From the cell containing the given text, extract its center point as [X, Y] coordinate. 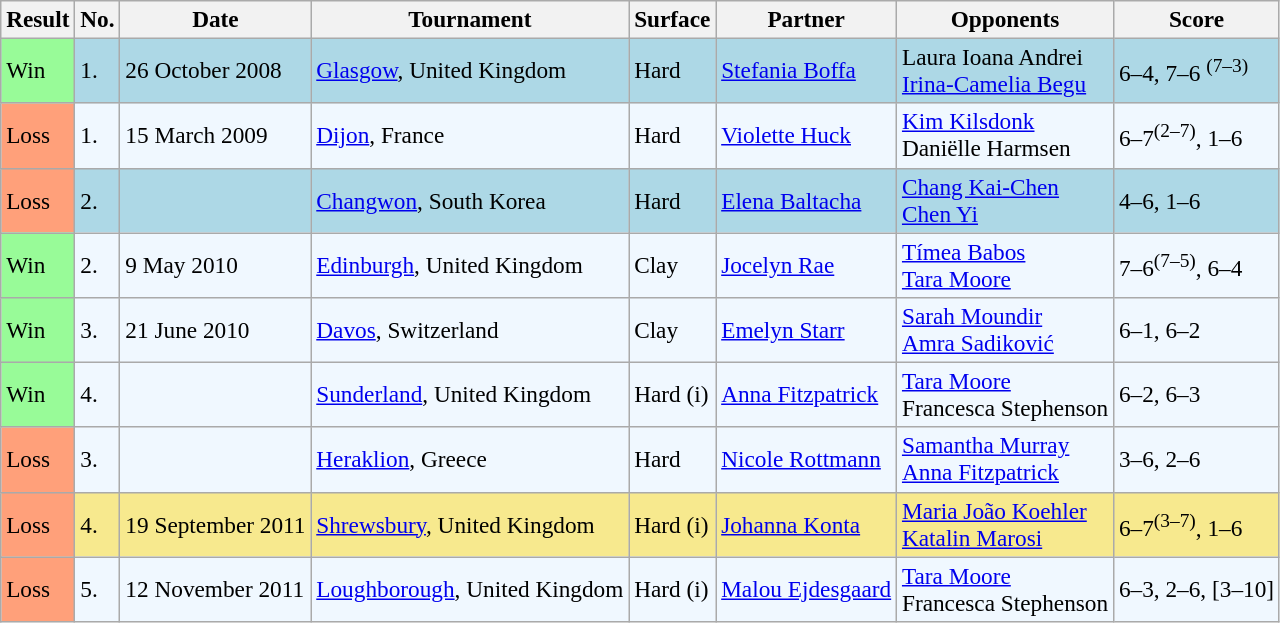
6–2, 6–3 [1197, 394]
Elena Baltacha [806, 200]
Score [1197, 19]
Nicole Rottmann [806, 460]
Stefania Boffa [806, 70]
6–4, 7–6 (7–3) [1197, 70]
Anna Fitzpatrick [806, 394]
Maria João Koehler Katalin Marosi [1006, 524]
Edinburgh, United Kingdom [470, 264]
Changwon, South Korea [470, 200]
Sunderland, United Kingdom [470, 394]
Date [216, 19]
Chang Kai-Chen Chen Yi [1006, 200]
Malou Ejdesgaard [806, 588]
Violette Huck [806, 136]
Surface [672, 19]
Sarah Moundir Amra Sadiković [1006, 330]
Shrewsbury, United Kingdom [470, 524]
Partner [806, 19]
6–7(3–7), 1–6 [1197, 524]
Jocelyn Rae [806, 264]
21 June 2010 [216, 330]
Loughborough, United Kingdom [470, 588]
Opponents [1006, 19]
Davos, Switzerland [470, 330]
7–6(7–5), 6–4 [1197, 264]
Laura Ioana Andrei Irina-Camelia Begu [1006, 70]
Johanna Konta [806, 524]
Glasgow, United Kingdom [470, 70]
Tournament [470, 19]
6–1, 6–2 [1197, 330]
6–3, 2–6, [3–10] [1197, 588]
Emelyn Starr [806, 330]
3–6, 2–6 [1197, 460]
9 May 2010 [216, 264]
19 September 2011 [216, 524]
6–7(2–7), 1–6 [1197, 136]
26 October 2008 [216, 70]
No. [98, 19]
Samantha Murray Anna Fitzpatrick [1006, 460]
12 November 2011 [216, 588]
Dijon, France [470, 136]
15 March 2009 [216, 136]
Tímea Babos Tara Moore [1006, 264]
4–6, 1–6 [1197, 200]
Kim Kilsdonk Daniëlle Harmsen [1006, 136]
Result [38, 19]
Heraklion, Greece [470, 460]
5. [98, 588]
